Provide the [X, Y] coordinate of the cell's center where the given text is located.  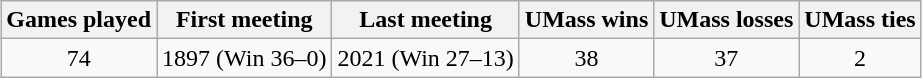
UMass losses [726, 20]
2021 (Win 27–13) [426, 58]
First meeting [244, 20]
38 [586, 58]
Last meeting [426, 20]
1897 (Win 36–0) [244, 58]
UMass wins [586, 20]
UMass ties [860, 20]
74 [79, 58]
37 [726, 58]
Games played [79, 20]
2 [860, 58]
